Determine the [x, y] coordinate at the center of the cell enclosing the given text.  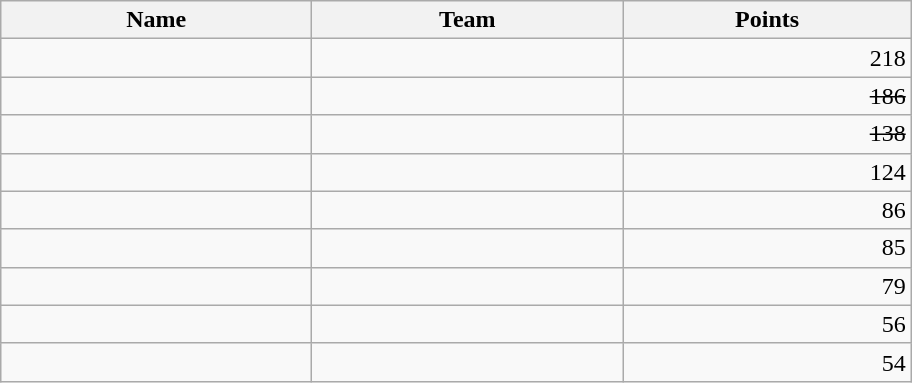
218 [767, 58]
56 [767, 324]
Points [767, 20]
138 [767, 134]
86 [767, 210]
186 [767, 96]
Team [468, 20]
124 [767, 172]
79 [767, 286]
Name [156, 20]
54 [767, 362]
85 [767, 248]
